For the text-containing cell, return its midpoint in (X, Y) coordinate format. 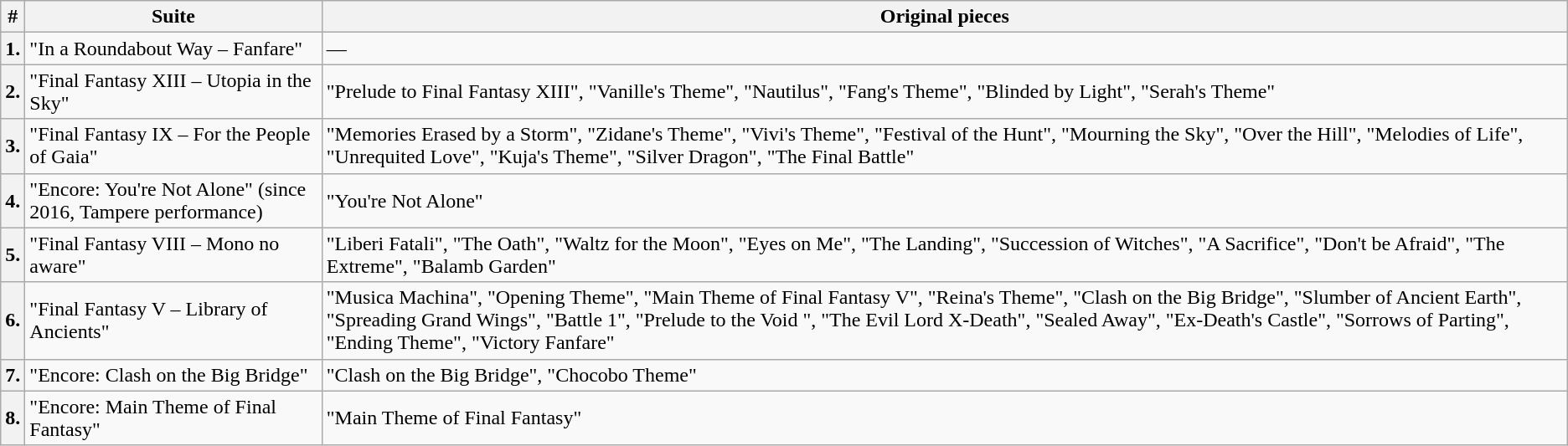
3. (13, 146)
1. (13, 49)
4. (13, 201)
— (945, 49)
"Final Fantasy XIII – Utopia in the Sky" (173, 92)
"Final Fantasy IX – For the People of Gaia" (173, 146)
"Prelude to Final Fantasy XIII", "Vanille's Theme", "Nautilus", "Fang's Theme", "Blinded by Light", "Serah's Theme" (945, 92)
2. (13, 92)
Suite (173, 17)
"Encore: You're Not Alone" (since 2016, Tampere performance) (173, 201)
"Final Fantasy V – Library of Ancients" (173, 320)
"Clash on the Big Bridge", "Chocobo Theme" (945, 375)
"Encore: Main Theme of Final Fantasy" (173, 418)
7. (13, 375)
# (13, 17)
"Encore: Clash on the Big Bridge" (173, 375)
"In a Roundabout Way – Fanfare" (173, 49)
Original pieces (945, 17)
6. (13, 320)
"Main Theme of Final Fantasy" (945, 418)
"You're Not Alone" (945, 201)
8. (13, 418)
"Final Fantasy VIII – Mono no aware" (173, 254)
5. (13, 254)
